Provide the (x, y) coordinate of the cell's center where the given text is located.  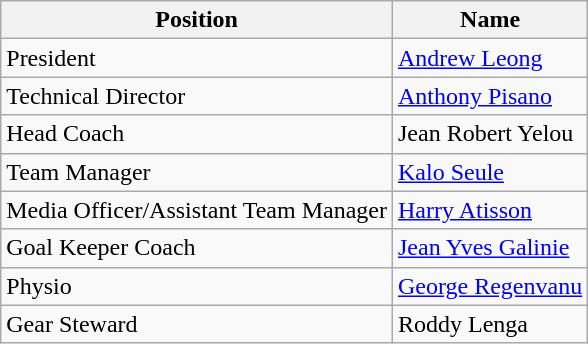
Physio (197, 286)
Jean Robert Yelou (490, 134)
George Regenvanu (490, 286)
Anthony Pisano (490, 96)
Name (490, 20)
Head Coach (197, 134)
Jean Yves Galinie (490, 248)
Kalo Seule (490, 172)
Media Officer/Assistant Team Manager (197, 210)
Roddy Lenga (490, 324)
President (197, 58)
Gear Steward (197, 324)
Goal Keeper Coach (197, 248)
Team Manager (197, 172)
Position (197, 20)
Technical Director (197, 96)
Harry Atisson (490, 210)
Andrew Leong (490, 58)
